Find where the given text appears and provide that cell's center as [x, y] coordinate. 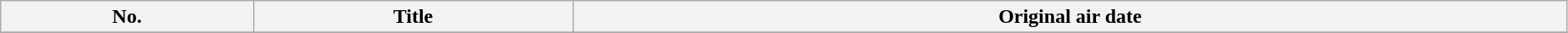
Original air date [1071, 17]
Title [413, 17]
No. [127, 17]
